Return [x, y] of the center of cell containing provided text 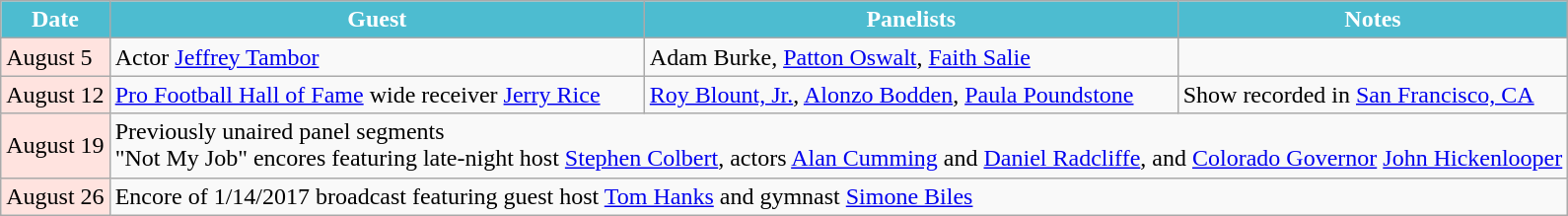
Roy Blount, Jr., Alonzo Bodden, Paula Poundstone [911, 95]
August 26 [55, 196]
Actor Jeffrey Tambor [377, 57]
Adam Burke, Patton Oswalt, Faith Salie [911, 57]
August 5 [55, 57]
Show recorded in San Francisco, CA [1373, 95]
August 12 [55, 95]
Notes [1373, 20]
Encore of 1/14/2017 broadcast featuring guest host Tom Hanks and gymnast Simone Biles [838, 196]
Date [55, 20]
Panelists [911, 20]
Guest [377, 20]
Pro Football Hall of Fame wide receiver Jerry Rice [377, 95]
August 19 [55, 146]
